Detect which cell encompasses the target text, then output its [x, y] center coordinate. 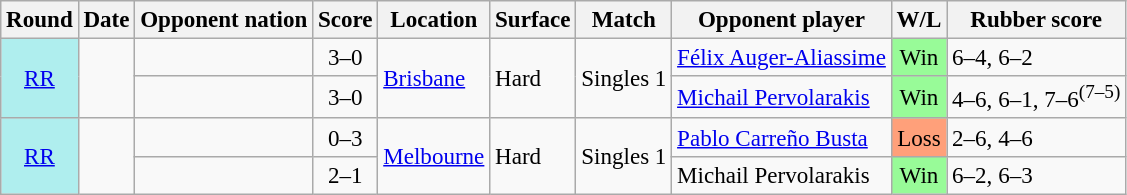
2–1 [346, 176]
Round [40, 20]
Loss [919, 138]
6–2, 6–3 [1036, 176]
Rubber score [1036, 20]
2–6, 4–6 [1036, 138]
Pablo Carreño Busta [782, 138]
Brisbane [434, 79]
Opponent player [782, 20]
Félix Auger-Aliassime [782, 58]
W/L [919, 20]
4–6, 6–1, 7–6(7–5) [1036, 97]
Opponent nation [224, 20]
Match [624, 20]
Score [346, 20]
Location [434, 20]
Surface [533, 20]
Melbourne [434, 156]
6–4, 6–2 [1036, 58]
0–3 [346, 138]
Date [106, 20]
